Pinpoint the cell where the given text exists, returning its [X, Y] midpoint coordinate. 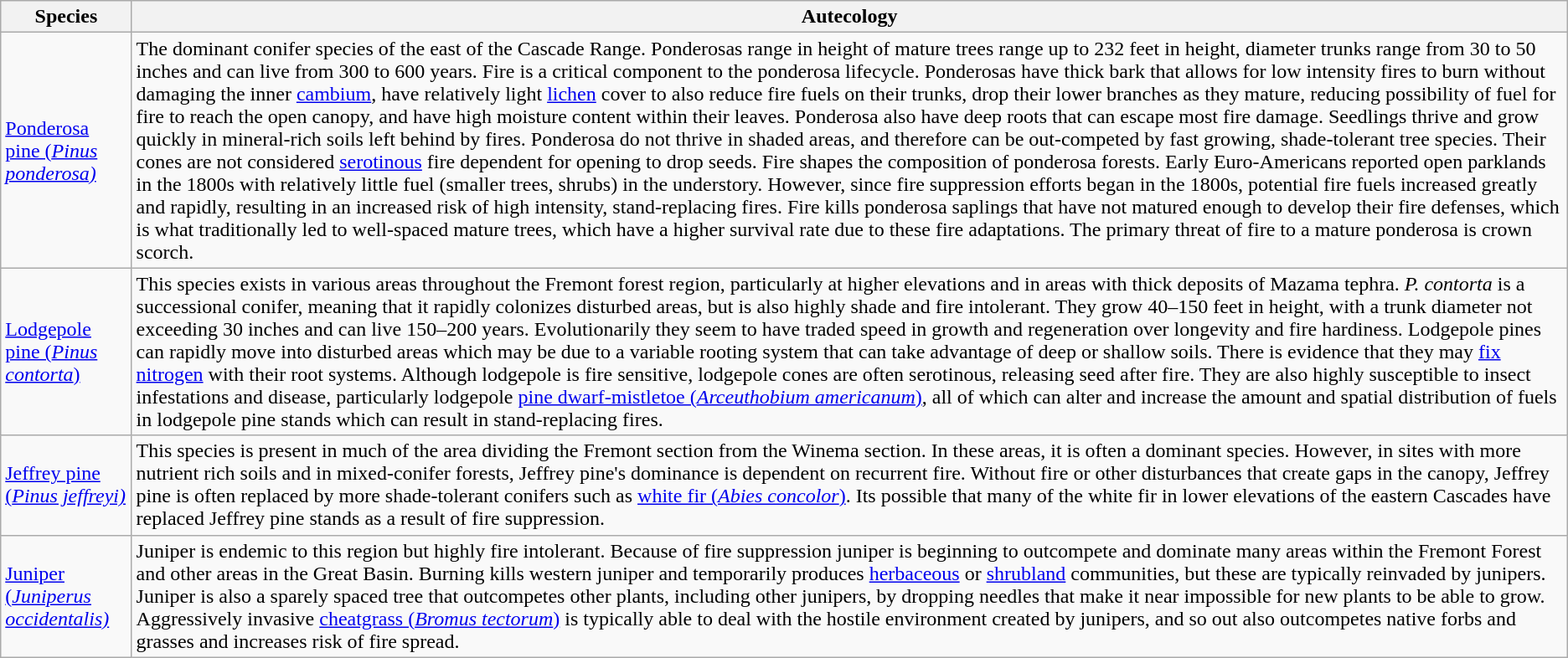
Species [66, 17]
Juniper (Juniperus occidentalis) [66, 596]
Jeffrey pine (Pinus jeffreyi) [66, 486]
Lodgepole pine (Pinus contorta) [66, 352]
Autecology [849, 17]
Ponderosa pine (Pinus ponderosa) [66, 151]
